Pinpoint the cell where the given text exists, returning its (x, y) midpoint coordinate. 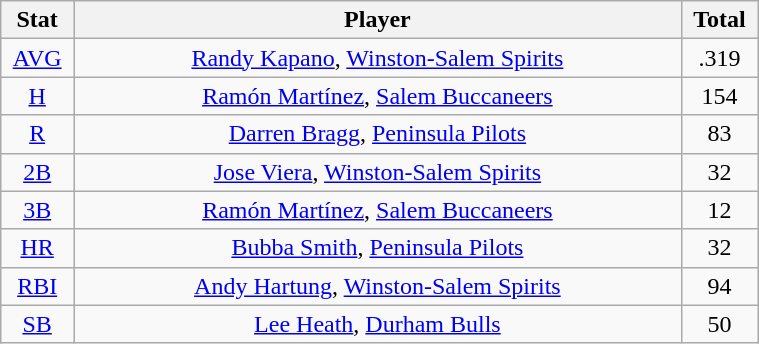
R (38, 134)
83 (719, 134)
Randy Kapano, Winston-Salem Spirits (378, 58)
3B (38, 210)
94 (719, 286)
HR (38, 248)
2B (38, 172)
Total (719, 20)
AVG (38, 58)
Player (378, 20)
12 (719, 210)
RBI (38, 286)
Lee Heath, Durham Bulls (378, 324)
H (38, 96)
.319 (719, 58)
Andy Hartung, Winston-Salem Spirits (378, 286)
SB (38, 324)
Darren Bragg, Peninsula Pilots (378, 134)
154 (719, 96)
Bubba Smith, Peninsula Pilots (378, 248)
Jose Viera, Winston-Salem Spirits (378, 172)
50 (719, 324)
Stat (38, 20)
